Detect which cell encompasses the target text, then output its [x, y] center coordinate. 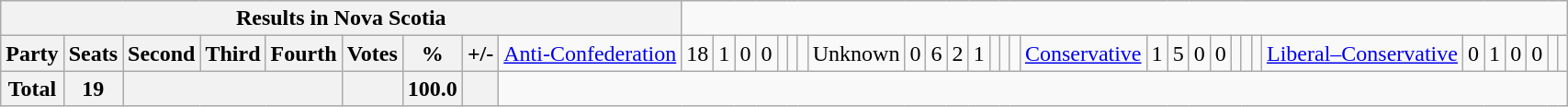
% [432, 53]
+/- [479, 53]
19 [93, 89]
Party [32, 53]
Votes [372, 53]
Seats [93, 53]
Fourth [303, 53]
Liberal–Conservative [1361, 53]
Results in Nova Scotia [342, 18]
Anti-Confederation [590, 53]
100.0 [432, 89]
5 [1178, 53]
Unknown [856, 53]
18 [698, 53]
Total [32, 89]
Conservative [1083, 53]
Second [162, 53]
6 [937, 53]
Third [233, 53]
2 [957, 53]
